Output the (x, y) coordinate of the center of the cell containing the given text.  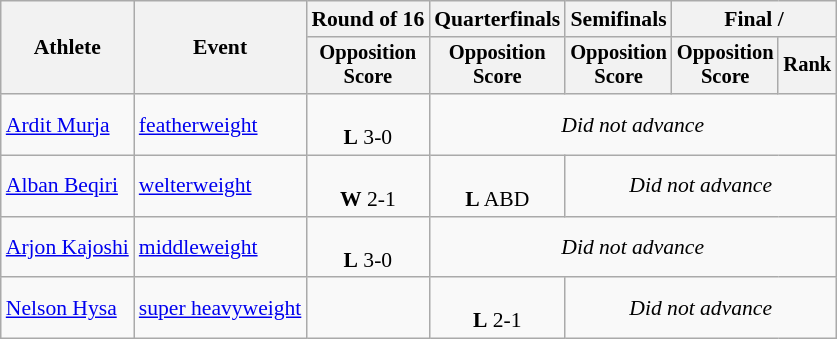
super heavyweight (220, 308)
welterweight (220, 186)
Final / (754, 19)
Rank (807, 66)
middleweight (220, 248)
Round of 16 (368, 19)
L 2-1 (497, 308)
L ABD (497, 186)
Athlete (68, 48)
Event (220, 48)
Alban Beqiri (68, 186)
Nelson Hysa (68, 308)
W 2-1 (368, 186)
Quarterfinals (497, 19)
Semifinals (618, 19)
Ardit Murja (68, 124)
featherweight (220, 124)
Arjon Kajoshi (68, 248)
